Detect which cell encompasses the target text, then output its (X, Y) center coordinate. 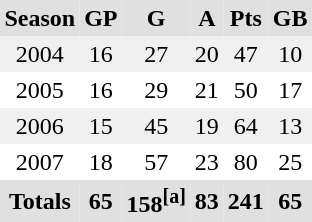
50 (246, 90)
241 (246, 201)
64 (246, 126)
17 (290, 90)
20 (206, 54)
23 (206, 162)
158[a] (156, 201)
2007 (40, 162)
45 (156, 126)
47 (246, 54)
21 (206, 90)
25 (290, 162)
2006 (40, 126)
80 (246, 162)
18 (101, 162)
2004 (40, 54)
Totals (40, 201)
15 (101, 126)
GB (290, 18)
27 (156, 54)
19 (206, 126)
29 (156, 90)
13 (290, 126)
2005 (40, 90)
83 (206, 201)
A (206, 18)
57 (156, 162)
Season (40, 18)
Pts (246, 18)
10 (290, 54)
GP (101, 18)
G (156, 18)
